Capture the cell that displays the provided text and extract its [x, y] central coordinate. 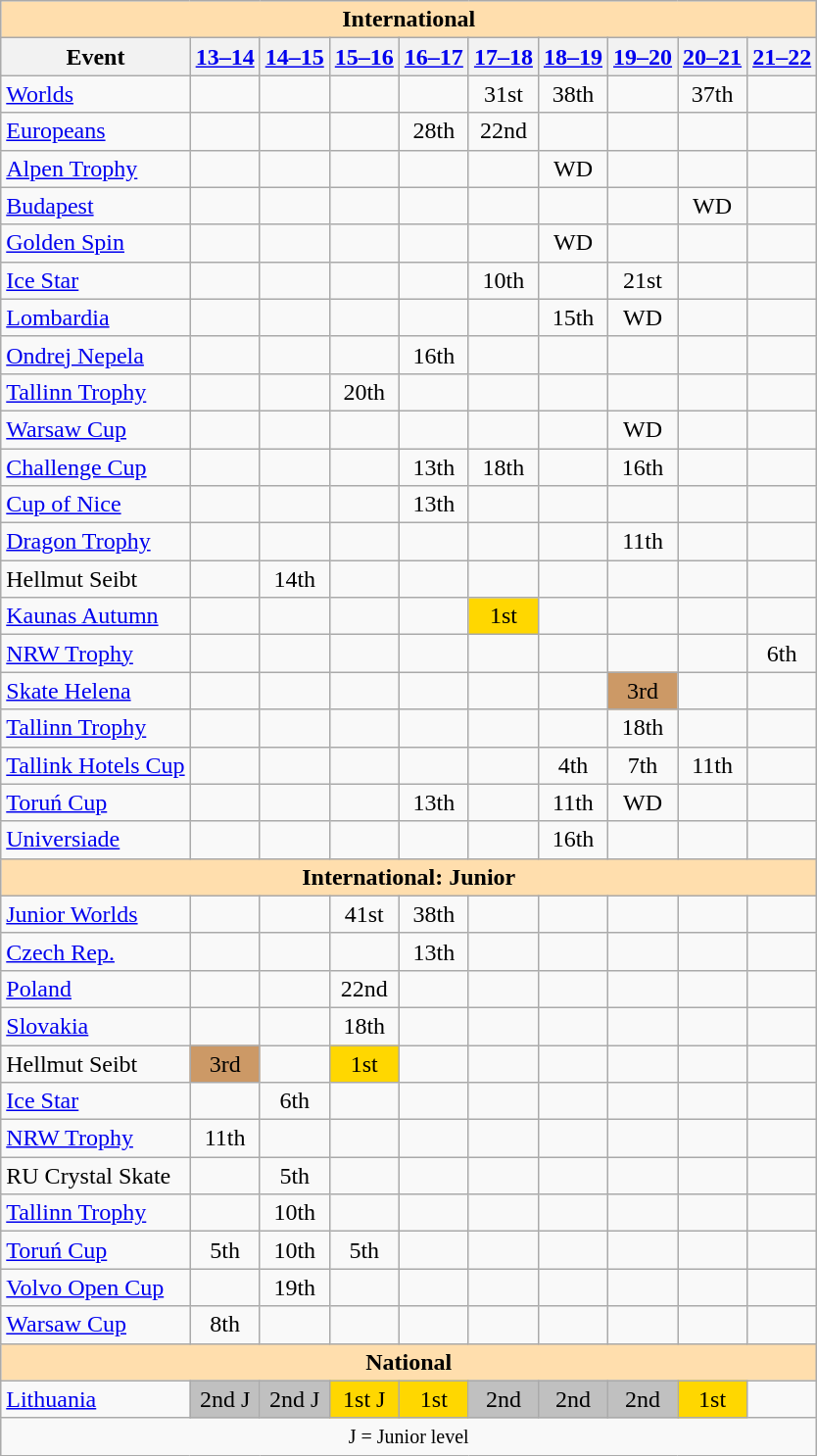
19–20 [643, 57]
Junior Worlds [96, 914]
21–22 [782, 57]
International [409, 20]
1st J [364, 1399]
Slovakia [96, 1026]
Skate Helena [96, 691]
28th [433, 131]
Kaunas Autumn [96, 616]
J = Junior level [409, 1436]
Worlds [96, 94]
Alpen Trophy [96, 169]
RU Crystal Skate [96, 1176]
18–19 [572, 57]
4th [572, 765]
Poland [96, 989]
31st [504, 94]
37th [713, 94]
Lombardia [96, 317]
Dragon Trophy [96, 542]
15–16 [364, 57]
13–14 [225, 57]
National [409, 1362]
Event [96, 57]
16–17 [433, 57]
Volvo Open Cup [96, 1287]
Lithuania [96, 1399]
8th [225, 1325]
Tallink Hotels Cup [96, 765]
Golden Spin [96, 243]
19th [294, 1287]
Czech Rep. [96, 951]
14–15 [294, 57]
Europeans [96, 131]
17–18 [504, 57]
Cup of Nice [96, 505]
15th [572, 317]
21st [643, 280]
Challenge Cup [96, 467]
20th [364, 392]
Universiade [96, 840]
International: Junior [409, 877]
Budapest [96, 206]
Ondrej Nepela [96, 355]
20–21 [713, 57]
41st [364, 914]
7th [643, 765]
14th [294, 579]
